Capture the cell that displays the provided text and extract its [X, Y] central coordinate. 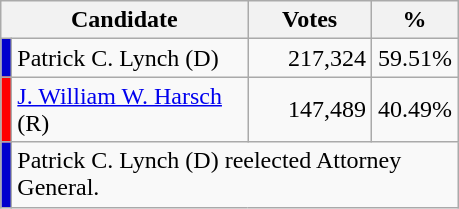
Candidate [124, 20]
Patrick C. Lynch (D) reelected Attorney General. [235, 174]
217,324 [310, 58]
Votes [310, 20]
40.49% [414, 110]
% [414, 20]
J. William W. Harsch (R) [130, 110]
Patrick C. Lynch (D) [130, 58]
147,489 [310, 110]
59.51% [414, 58]
